Determine the [X, Y] coordinate at the center of the cell enclosing the given text.  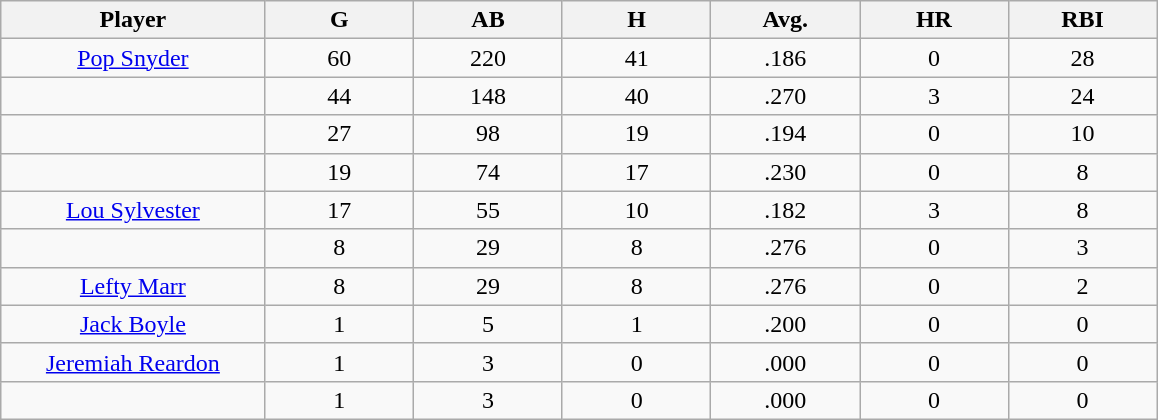
27 [340, 134]
220 [488, 58]
Avg. [786, 20]
G [340, 20]
Lou Sylvester [133, 210]
74 [488, 172]
148 [488, 96]
.270 [786, 96]
Player [133, 20]
Jeremiah Reardon [133, 362]
40 [636, 96]
2 [1082, 286]
.194 [786, 134]
41 [636, 58]
Lefty Marr [133, 286]
98 [488, 134]
28 [1082, 58]
AB [488, 20]
55 [488, 210]
HR [934, 20]
H [636, 20]
44 [340, 96]
.186 [786, 58]
Jack Boyle [133, 324]
5 [488, 324]
.230 [786, 172]
60 [340, 58]
.200 [786, 324]
RBI [1082, 20]
.182 [786, 210]
Pop Snyder [133, 58]
24 [1082, 96]
